Locate the cell with the specified text and output its [x, y] center coordinate. 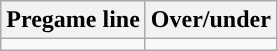
Pregame line [74, 20]
Over/under [210, 20]
